Find where the given text appears and provide that cell's center as (X, Y) coordinate. 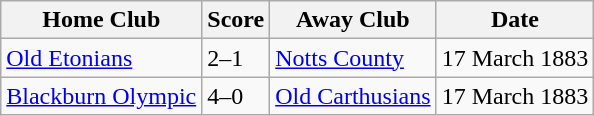
Blackburn Olympic (102, 96)
4–0 (236, 96)
Score (236, 20)
Old Etonians (102, 58)
2–1 (236, 58)
Old Carthusians (353, 96)
Home Club (102, 20)
Away Club (353, 20)
Date (515, 20)
Notts County (353, 58)
